Return [x, y] of the center of cell containing provided text 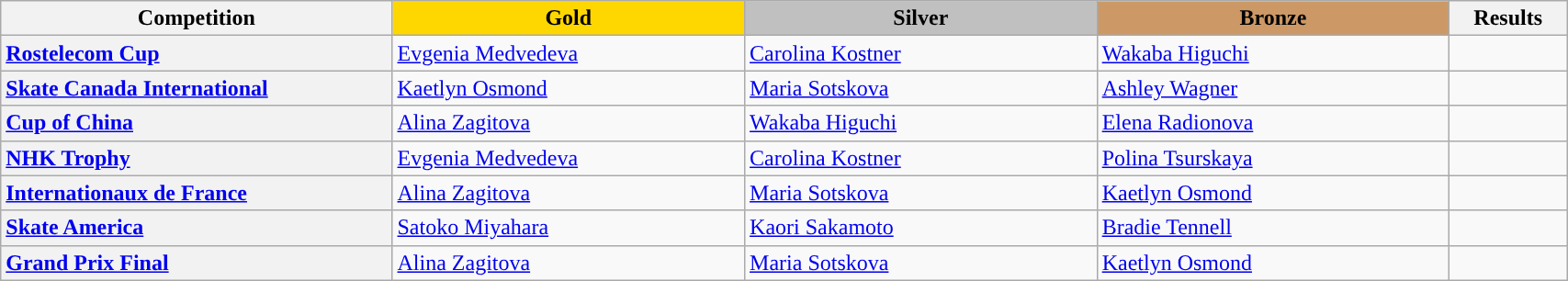
Cup of China [197, 123]
Results [1508, 18]
Bronze [1273, 18]
Bradie Tennell [1273, 228]
Silver [921, 18]
Ashley Wagner [1273, 88]
NHK Trophy [197, 158]
Gold [569, 18]
Polina Tsurskaya [1273, 158]
Rostelecom Cup [197, 53]
Internationaux de France [197, 193]
Satoko Miyahara [569, 228]
Skate America [197, 228]
Elena Radionova [1273, 123]
Kaori Sakamoto [921, 228]
Competition [197, 18]
Skate Canada International [197, 88]
Grand Prix Final [197, 263]
